Output the [x, y] coordinate of the center of the cell containing the given text.  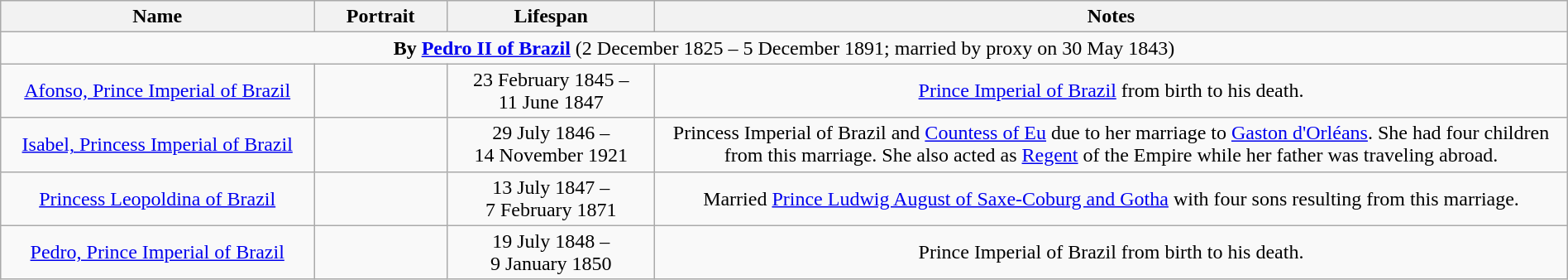
Portrait [380, 17]
Lifespan [551, 17]
19 July 1848 – 9 January 1850 [551, 252]
Isabel, Princess Imperial of Brazil [157, 144]
23 February 1845 – 11 June 1847 [551, 91]
Notes [1111, 17]
Name [157, 17]
13 July 1847 – 7 February 1871 [551, 199]
29 July 1846 – 14 November 1921 [551, 144]
By Pedro II of Brazil (2 December 1825 – 5 December 1891; married by proxy on 30 May 1843) [784, 48]
Married Prince Ludwig August of Saxe-Coburg and Gotha with four sons resulting from this marriage. [1111, 199]
Pedro, Prince Imperial of Brazil [157, 252]
Princess Leopoldina of Brazil [157, 199]
Afonso, Prince Imperial of Brazil [157, 91]
